Detect which cell encompasses the target text, then output its [X, Y] center coordinate. 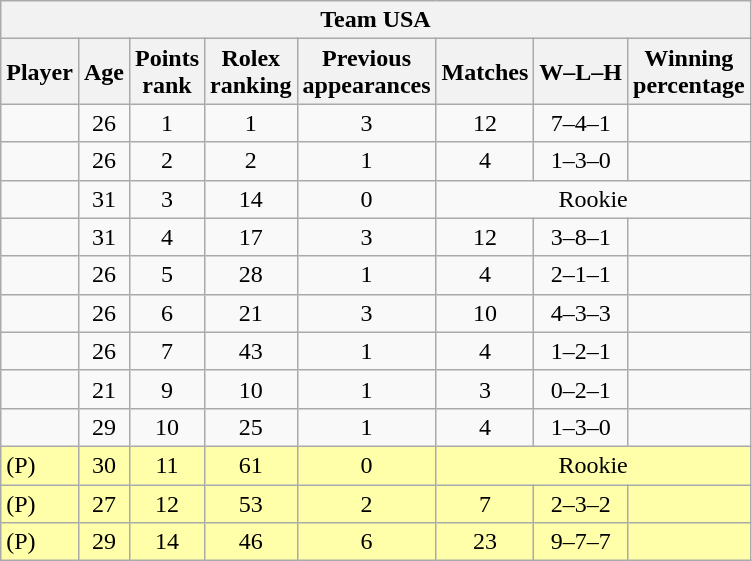
7–4–1 [581, 123]
11 [166, 465]
28 [251, 275]
9 [166, 389]
5 [166, 275]
1–2–1 [581, 351]
Matches [485, 72]
27 [104, 503]
3–8–1 [581, 237]
Previousappearances [366, 72]
Age [104, 72]
4–3–3 [581, 313]
W–L–H [581, 72]
30 [104, 465]
23 [485, 542]
Pointsrank [166, 72]
25 [251, 427]
43 [251, 351]
61 [251, 465]
17 [251, 237]
46 [251, 542]
0–2–1 [581, 389]
2–1–1 [581, 275]
Winningpercentage [690, 72]
Team USA [376, 20]
2–3–2 [581, 503]
53 [251, 503]
Player [40, 72]
9–7–7 [581, 542]
Rolexranking [251, 72]
